Search for the cell housing the specified text and yield its [x, y] center coordinate. 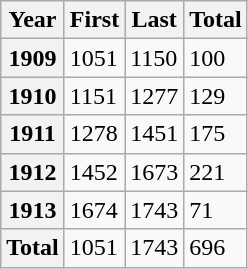
First [94, 20]
1913 [33, 210]
1673 [154, 172]
71 [216, 210]
1150 [154, 58]
175 [216, 134]
221 [216, 172]
1910 [33, 96]
1277 [154, 96]
1452 [94, 172]
1674 [94, 210]
1151 [94, 96]
1912 [33, 172]
1909 [33, 58]
129 [216, 96]
Year [33, 20]
1911 [33, 134]
696 [216, 248]
100 [216, 58]
1451 [154, 134]
Last [154, 20]
1278 [94, 134]
